Return [X, Y] of the center of cell containing provided text 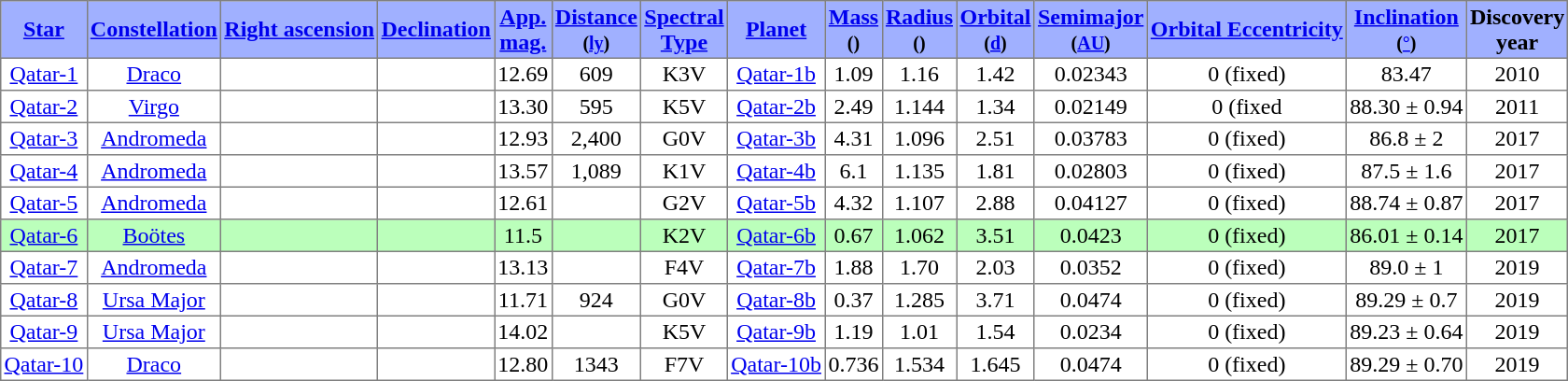
1.135 [919, 171]
83.47 [1407, 74]
F4V [685, 267]
89.23 ± 0.64 [1407, 332]
1.09 [854, 74]
SpectralType [685, 30]
Radius() [919, 30]
89.29 ± 0.7 [1407, 300]
88.74 ± 0.87 [1407, 203]
Qatar-8 [44, 300]
1,089 [595, 171]
Declination [437, 30]
88.30 ± 0.94 [1407, 106]
K3V [685, 74]
12.93 [524, 138]
Qatar-2 [44, 106]
K1V [685, 171]
1343 [595, 364]
0.02343 [1090, 74]
0.67 [854, 235]
2,400 [595, 138]
89.29 ± 0.70 [1407, 364]
Planet [776, 30]
2.03 [996, 267]
Distance(ly) [595, 30]
1.70 [919, 267]
Mass() [854, 30]
87.5 ± 1.6 [1407, 171]
Qatar-10b [776, 364]
Qatar-5 [44, 203]
Qatar-4b [776, 171]
3.51 [996, 235]
Discoveryyear [1518, 30]
3.71 [996, 300]
Orbital Eccentricity [1247, 30]
0.03783 [1090, 138]
Right ascension [300, 30]
Qatar-6b [776, 235]
Qatar-2b [776, 106]
0 (fixed [1247, 106]
89.0 ± 1 [1407, 267]
1.534 [919, 364]
Semimajor(AU) [1090, 30]
1.285 [919, 300]
1.645 [996, 364]
1.81 [996, 171]
1.54 [996, 332]
F7V [685, 364]
2.88 [996, 203]
0.0423 [1090, 235]
1.19 [854, 332]
11.71 [524, 300]
2011 [1518, 106]
Constellation [154, 30]
Inclination(°) [1407, 30]
Orbital(d) [996, 30]
App.mag. [524, 30]
Qatar-1b [776, 74]
1.062 [919, 235]
Boötes [154, 235]
Qatar-10 [44, 364]
Qatar-9 [44, 332]
1.107 [919, 203]
12.61 [524, 203]
1.096 [919, 138]
12.80 [524, 364]
4.31 [854, 138]
0.02149 [1090, 106]
Qatar-6 [44, 235]
0.02803 [1090, 171]
Qatar-4 [44, 171]
2010 [1518, 74]
Virgo [154, 106]
K2V [685, 235]
Qatar-3 [44, 138]
Qatar-8b [776, 300]
Qatar-5b [776, 203]
86.01 ± 0.14 [1407, 235]
924 [595, 300]
0.0234 [1090, 332]
13.13 [524, 267]
Qatar-9b [776, 332]
Qatar-7b [776, 267]
11.5 [524, 235]
Star [44, 30]
13.57 [524, 171]
609 [595, 74]
0.04127 [1090, 203]
1.16 [919, 74]
1.42 [996, 74]
86.8 ± 2 [1407, 138]
2.49 [854, 106]
1.01 [919, 332]
14.02 [524, 332]
1.88 [854, 267]
Qatar-3b [776, 138]
G2V [685, 203]
4.32 [854, 203]
0.37 [854, 300]
13.30 [524, 106]
6.1 [854, 171]
0.736 [854, 364]
0.0352 [1090, 267]
Qatar-7 [44, 267]
12.69 [524, 74]
1.34 [996, 106]
1.144 [919, 106]
2.51 [996, 138]
Qatar-1 [44, 74]
595 [595, 106]
